Detect which cell encompasses the target text, then output its (x, y) center coordinate. 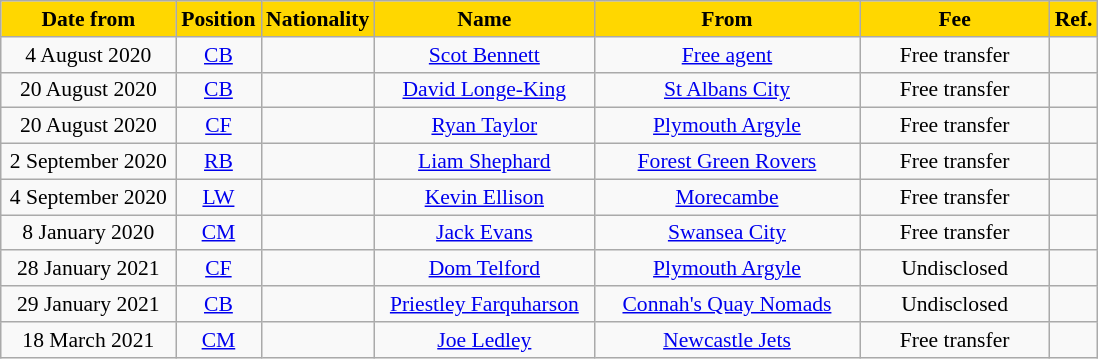
Jack Evans (484, 233)
Newcastle Jets (726, 340)
Ref. (1074, 19)
4 August 2020 (88, 55)
Liam Shephard (484, 162)
David Longe-King (484, 90)
St Albans City (726, 90)
Name (484, 19)
RB (218, 162)
Nationality (318, 19)
8 January 2020 (88, 233)
Kevin Ellison (484, 197)
Morecambe (726, 197)
From (726, 19)
LW (218, 197)
Fee (955, 19)
Swansea City (726, 233)
Forest Green Rovers (726, 162)
29 January 2021 (88, 304)
Joe Ledley (484, 340)
Date from (88, 19)
18 March 2021 (88, 340)
Free agent (726, 55)
Priestley Farquharson (484, 304)
Position (218, 19)
Ryan Taylor (484, 126)
Connah's Quay Nomads (726, 304)
28 January 2021 (88, 269)
2 September 2020 (88, 162)
Dom Telford (484, 269)
4 September 2020 (88, 197)
Scot Bennett (484, 55)
